Capture the cell that displays the provided text and extract its [X, Y] central coordinate. 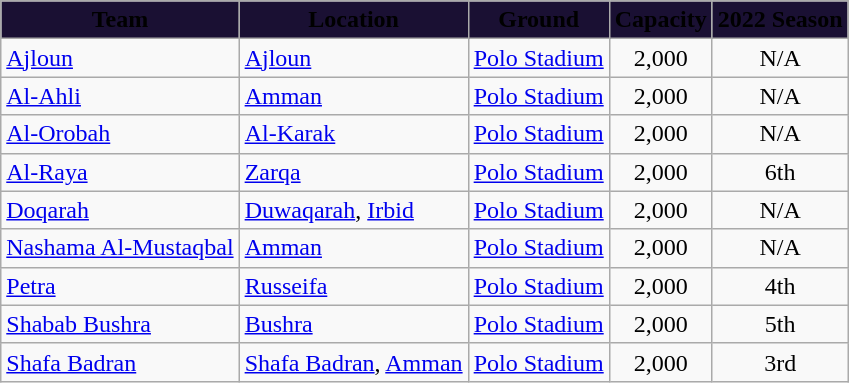
Shabab Bushra [120, 324]
Russeifa [354, 286]
3rd [780, 362]
Al-Karak [354, 134]
Al-Raya [120, 172]
6th [780, 172]
4th [780, 286]
Location [354, 20]
Shafa Badran [120, 362]
Bushra [354, 324]
Nashama Al-Mustaqbal [120, 248]
Duwaqarah, Irbid [354, 210]
2022 Season [780, 20]
Al-Orobah [120, 134]
Shafa Badran, Amman [354, 362]
Petra [120, 286]
Team [120, 20]
Zarqa [354, 172]
Capacity [660, 20]
Al-Ahli [120, 96]
Doqarah [120, 210]
5th [780, 324]
Ground [538, 20]
